Output the (X, Y) coordinate of the center of the cell containing the given text.  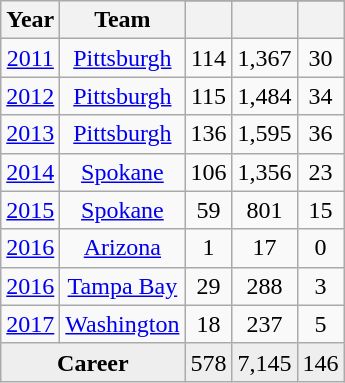
5 (320, 324)
1,356 (264, 172)
2015 (30, 210)
23 (320, 172)
1,595 (264, 134)
7,145 (264, 362)
288 (264, 286)
17 (264, 248)
2017 (30, 324)
146 (320, 362)
801 (264, 210)
30 (320, 58)
Career (93, 362)
2012 (30, 96)
18 (208, 324)
106 (208, 172)
115 (208, 96)
114 (208, 58)
29 (208, 286)
578 (208, 362)
15 (320, 210)
2013 (30, 134)
59 (208, 210)
1,367 (264, 58)
1,484 (264, 96)
Arizona (122, 248)
Year (30, 20)
237 (264, 324)
0 (320, 248)
3 (320, 286)
Tampa Bay (122, 286)
Washington (122, 324)
34 (320, 96)
36 (320, 134)
1 (208, 248)
Team (122, 20)
2011 (30, 58)
136 (208, 134)
2014 (30, 172)
